Return [x, y] of the center of cell containing provided text 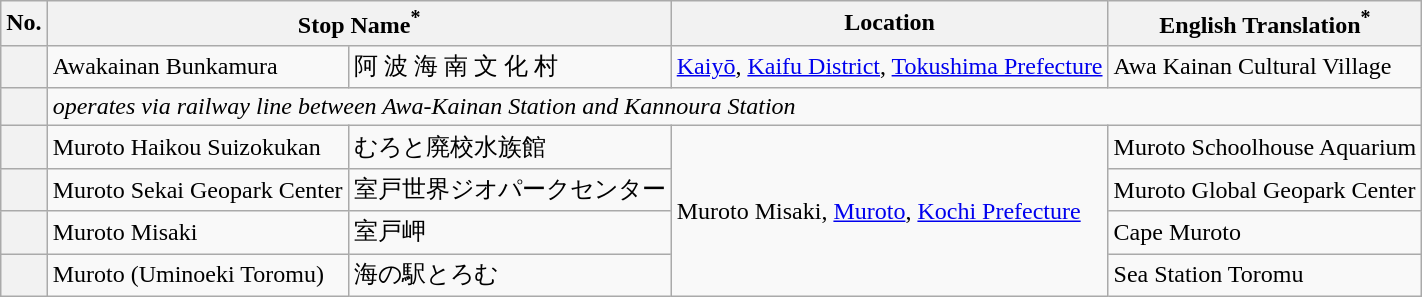
Stop Name* [359, 24]
Awakainan Bunkamura [198, 66]
operates via railway line between Awa-Kainan Station and Kannoura Station [734, 107]
Cape Muroto [1265, 232]
Muroto Schoolhouse Aquarium [1265, 148]
No. [24, 24]
Muroto Sekai Geopark Center [198, 190]
Muroto (Uminoeki Toromu) [198, 276]
Muroto Haikou Suizokukan [198, 148]
English Translation* [1265, 24]
阿 波 海 南 文 化 村 [510, 66]
Muroto Misaki, Muroto, Kochi Prefecture [890, 211]
室戸岬 [510, 232]
Muroto Misaki [198, 232]
Kaiyō, Kaifu District, Tokushima Prefecture [890, 66]
室戸世界ジオパークセンター [510, 190]
Sea Station Toromu [1265, 276]
Location [890, 24]
Muroto Global Geopark Center [1265, 190]
むろと廃校水族館 [510, 148]
Awa Kainan Cultural Village [1265, 66]
海の駅とろむ [510, 276]
